Locate the cell with the specified text and output its [X, Y] center coordinate. 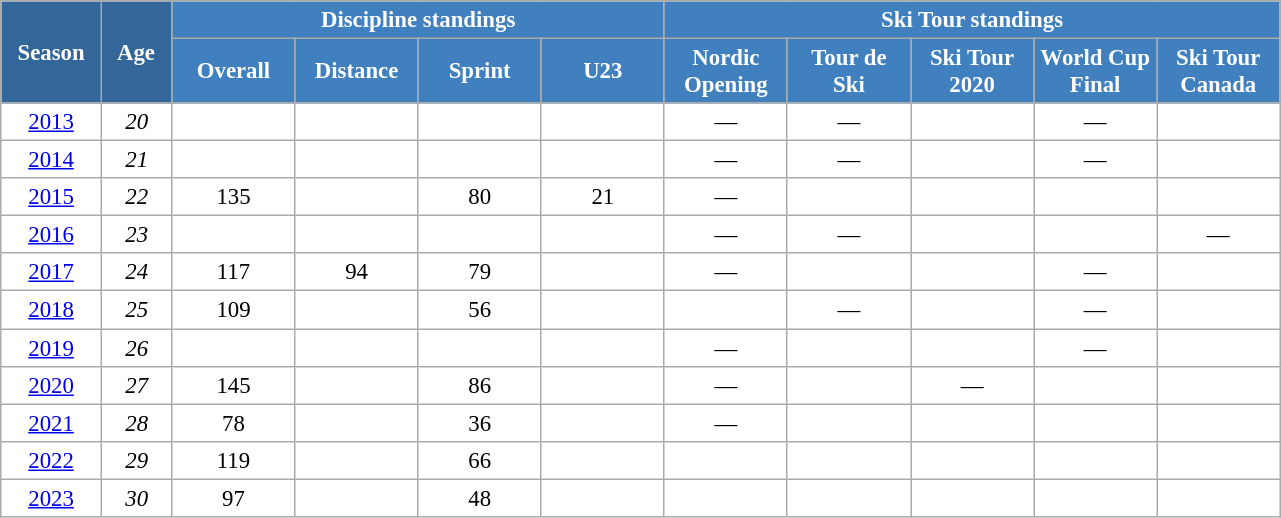
20 [136, 122]
48 [480, 498]
79 [480, 273]
Tour deSki [848, 72]
Age [136, 52]
29 [136, 460]
145 [234, 385]
119 [234, 460]
66 [480, 460]
22 [136, 197]
Season [52, 52]
78 [234, 423]
U23 [602, 72]
86 [480, 385]
2020 [52, 385]
117 [234, 273]
2021 [52, 423]
26 [136, 348]
Overall [234, 72]
Sprint [480, 72]
Ski TourCanada [1218, 72]
36 [480, 423]
Discipline standings [418, 20]
109 [234, 310]
80 [480, 197]
2014 [52, 160]
23 [136, 235]
30 [136, 498]
2015 [52, 197]
Ski Tour standings [972, 20]
97 [234, 498]
94 [356, 273]
2013 [52, 122]
Ski Tour2020 [972, 72]
25 [136, 310]
2017 [52, 273]
56 [480, 310]
2019 [52, 348]
2016 [52, 235]
2018 [52, 310]
28 [136, 423]
135 [234, 197]
2022 [52, 460]
NordicOpening [726, 72]
Distance [356, 72]
27 [136, 385]
24 [136, 273]
2023 [52, 498]
World CupFinal [1096, 72]
